For the text-containing cell, return its midpoint in [X, Y] coordinate format. 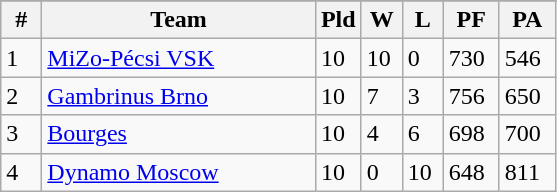
PF [471, 20]
Bourges [179, 134]
811 [527, 172]
# [22, 20]
Pld [338, 20]
Team [179, 20]
756 [471, 96]
PA [527, 20]
730 [471, 58]
1 [22, 58]
546 [527, 58]
7 [382, 96]
L [422, 20]
700 [527, 134]
650 [527, 96]
Gambrinus Brno [179, 96]
Dynamo Moscow [179, 172]
6 [422, 134]
698 [471, 134]
648 [471, 172]
W [382, 20]
2 [22, 96]
MiZo-Pécsi VSK [179, 58]
